Detect which cell encompasses the target text, then output its (x, y) center coordinate. 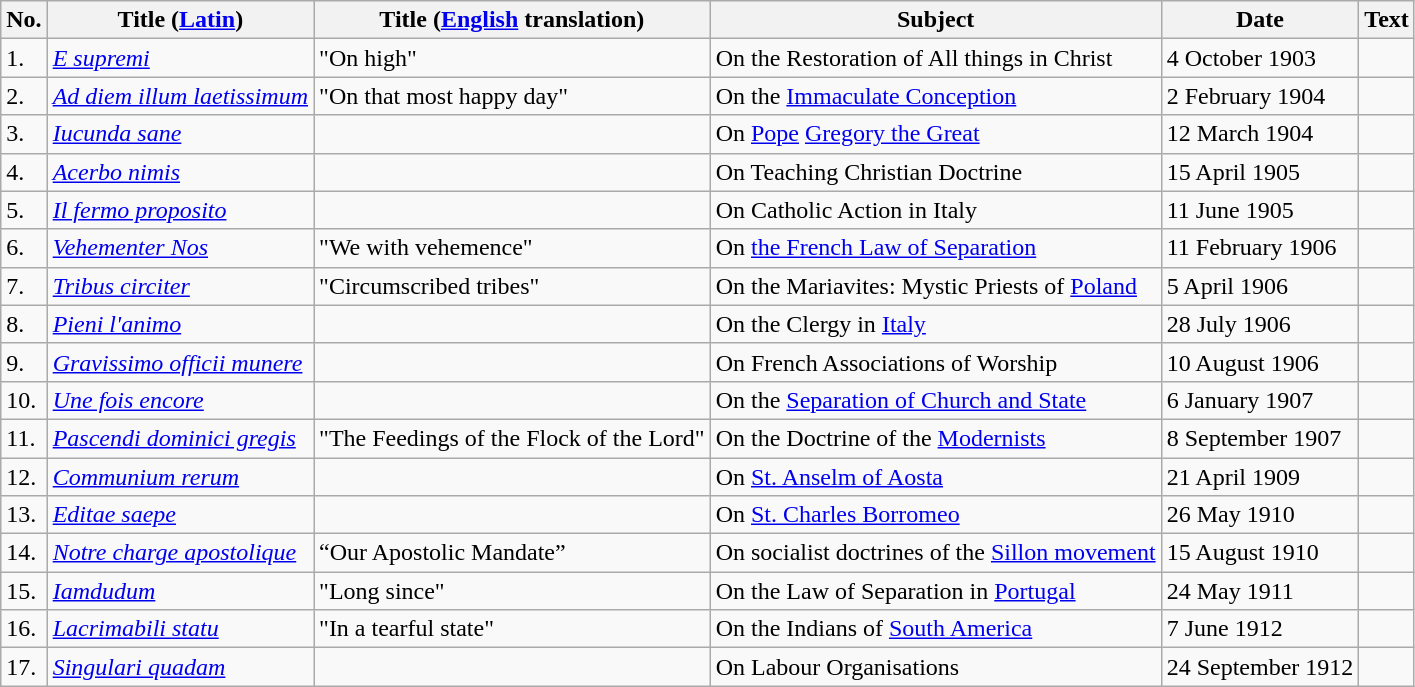
9. (24, 362)
Lacrimabili statu (180, 629)
On the French Law of Separation (936, 248)
5 April 1906 (1260, 286)
10 August 1906 (1260, 362)
21 April 1909 (1260, 477)
"Long since" (512, 591)
Ad diem illum laetissimum (180, 96)
10. (24, 400)
"The Feedings of the Flock of the Lord" (512, 438)
Notre charge apostolique (180, 553)
Vehementer Nos (180, 248)
Gravissimo officii munere (180, 362)
7. (24, 286)
"We with vehemence" (512, 248)
Pascendi dominici gregis (180, 438)
5. (24, 210)
Text (1387, 20)
On Pope Gregory the Great (936, 134)
26 May 1910 (1260, 515)
Editae saepe (180, 515)
On socialist doctrines of the Sillon movement (936, 553)
6. (24, 248)
8. (24, 324)
On Labour Organisations (936, 667)
Subject (936, 20)
8 September 1907 (1260, 438)
24 September 1912 (1260, 667)
17. (24, 667)
4 October 1903 (1260, 58)
Iamdudum (180, 591)
On St. Charles Borromeo (936, 515)
1. (24, 58)
On the Law of Separation in Portugal (936, 591)
On Catholic Action in Italy (936, 210)
12. (24, 477)
11 June 1905 (1260, 210)
Une fois encore (180, 400)
On the Immaculate Conception (936, 96)
4. (24, 172)
E supremi (180, 58)
11. (24, 438)
Tribus circiter (180, 286)
Iucunda sane (180, 134)
Title (English translation) (512, 20)
On Teaching Christian Doctrine (936, 172)
Acerbo nimis (180, 172)
Singulari quadam (180, 667)
3. (24, 134)
On the Mariavites: Mystic Priests of Poland (936, 286)
14. (24, 553)
On the Separation of Church and State (936, 400)
13. (24, 515)
7 June 1912 (1260, 629)
On the Clergy in Italy (936, 324)
11 February 1906 (1260, 248)
15. (24, 591)
On the Restoration of All things in Christ (936, 58)
On French Associations of Worship (936, 362)
On St. Anselm of Aosta (936, 477)
15 April 1905 (1260, 172)
On the Doctrine of the Modernists (936, 438)
"On high" (512, 58)
No. (24, 20)
2 February 1904 (1260, 96)
2. (24, 96)
"On that most happy day" (512, 96)
"In a tearful state" (512, 629)
Communium rerum (180, 477)
16. (24, 629)
Il fermo proposito (180, 210)
12 March 1904 (1260, 134)
"Circumscribed tribes" (512, 286)
Pieni l'animo (180, 324)
24 May 1911 (1260, 591)
On the Indians of South America (936, 629)
28 July 1906 (1260, 324)
“Our Apostolic Mandate” (512, 553)
15 August 1910 (1260, 553)
Date (1260, 20)
6 January 1907 (1260, 400)
Title (Latin) (180, 20)
